Find where the given text appears and provide that cell's center as (X, Y) coordinate. 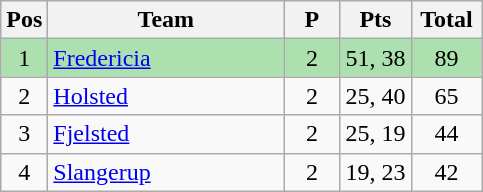
19, 23 (376, 172)
25, 40 (376, 96)
4 (24, 172)
Slangerup (166, 172)
89 (446, 58)
44 (446, 134)
Team (166, 20)
25, 19 (376, 134)
42 (446, 172)
Fredericia (166, 58)
51, 38 (376, 58)
Pos (24, 20)
Fjelsted (166, 134)
3 (24, 134)
65 (446, 96)
P (312, 20)
Pts (376, 20)
Holsted (166, 96)
1 (24, 58)
Total (446, 20)
